Scan for the cell matching the given text and deliver its [X, Y] coordinate at center. 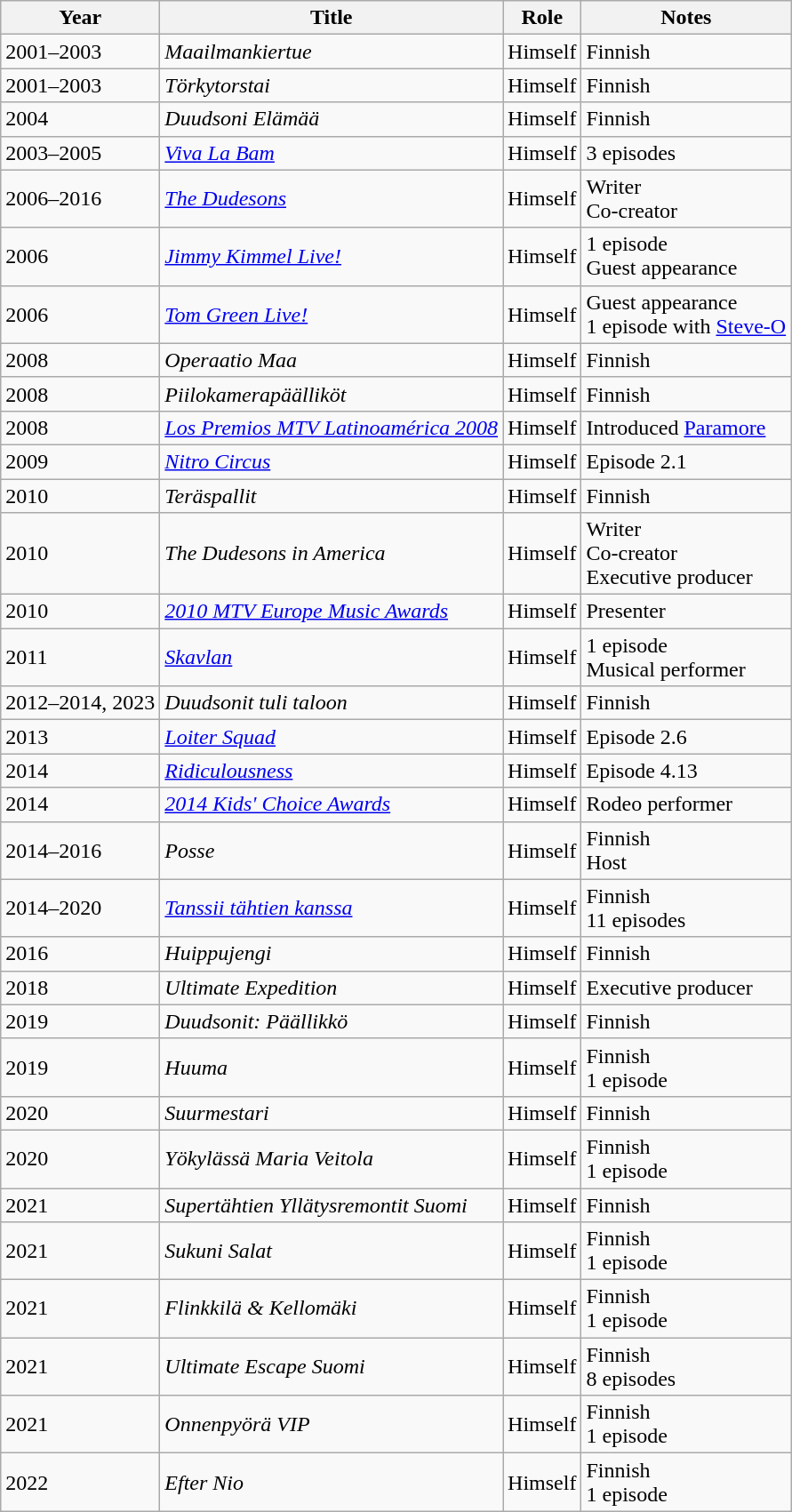
Huuma [332, 1067]
2022 [80, 1483]
Role [542, 18]
2013 [80, 737]
Presenter [686, 612]
Sukuni Salat [332, 1252]
2009 [80, 461]
Guest appearance1 episode with Steve-O [686, 315]
Onnenpyörä VIP [332, 1424]
Introduced Paramore [686, 428]
Duudsonit: Päällikkö [332, 1021]
Efter Nio [332, 1483]
2012–2014, 2023 [80, 703]
Duudsoni Elämää [332, 119]
Piilokamerapäälliköt [332, 394]
2006–2016 [80, 199]
Posse [332, 850]
2010 MTV Europe Music Awards [332, 612]
Viva La Bam [332, 153]
Ultimate Escape Suomi [332, 1367]
Teräspallit [332, 495]
Supertähtien Yllätysremontit Suomi [332, 1204]
Loiter Squad [332, 737]
The Dudesons [332, 199]
Yökylässä Maria Veitola [332, 1159]
2004 [80, 119]
Title [332, 18]
2003–2005 [80, 153]
2018 [80, 988]
Ultimate Expedition [332, 988]
Ridiculousness [332, 771]
Executive producer [686, 988]
Duudsonit tuli taloon [332, 703]
Year [80, 18]
1 episodeMusical performer [686, 658]
FinnishHost [686, 850]
Notes [686, 18]
Operaatio Maa [332, 360]
Episode 2.6 [686, 737]
2014–2016 [80, 850]
Episode 4.13 [686, 771]
Finnish8 episodes [686, 1367]
Maailmankiertue [332, 52]
Tom Green Live! [332, 315]
Tanssii tähtien kanssa [332, 908]
Huippujengi [332, 954]
2014 Kids' Choice Awards [332, 804]
Los Premios MTV Latinoamérica 2008 [332, 428]
Suurmestari [332, 1113]
Flinkkilä & Kellomäki [332, 1308]
2016 [80, 954]
2011 [80, 658]
2014–2020 [80, 908]
WriterCo-creator [686, 199]
Episode 2.1 [686, 461]
1 episodeGuest appearance [686, 256]
Jimmy Kimmel Live! [332, 256]
Törkytorstai [332, 85]
Nitro Circus [332, 461]
Skavlan [332, 658]
WriterCo-creatorExecutive producer [686, 554]
Finnish11 episodes [686, 908]
3 episodes [686, 153]
Rodeo performer [686, 804]
The Dudesons in America [332, 554]
